Determine the (X, Y) coordinate at the center of the cell enclosing the given text.  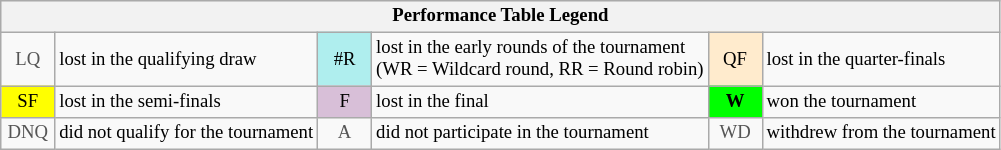
won the tournament (881, 102)
lost in the qualifying draw (186, 60)
Performance Table Legend (500, 16)
#R (345, 60)
lost in the quarter-finals (881, 60)
SF (28, 102)
lost in the early rounds of the tournament(WR = Wildcard round, RR = Round robin) (540, 60)
DNQ (28, 134)
lost in the semi-finals (186, 102)
QF (735, 60)
WD (735, 134)
A (345, 134)
W (735, 102)
did not qualify for the tournament (186, 134)
did not participate in the tournament (540, 134)
withdrew from the tournament (881, 134)
lost in the final (540, 102)
F (345, 102)
LQ (28, 60)
